Determine the (X, Y) coordinate at the center of the cell enclosing the given text.  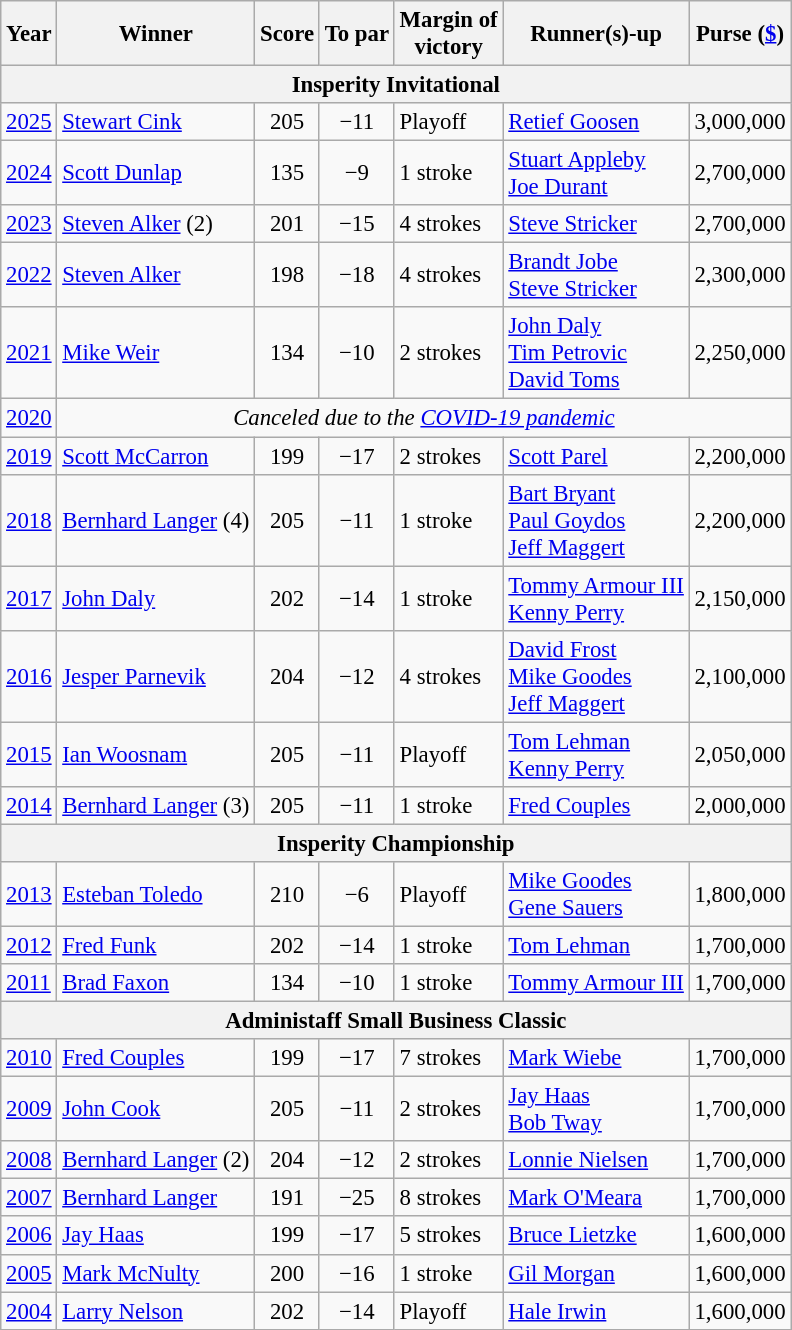
2018 (29, 520)
Margin ofvictory (448, 34)
−18 (356, 276)
198 (288, 276)
2008 (29, 1160)
Canceled due to the COVID-19 pandemic (424, 418)
−25 (356, 1198)
Ian Woosnam (156, 754)
Insperity Championship (396, 843)
200 (288, 1273)
2017 (29, 598)
Mark Wiebe (596, 1058)
−6 (356, 894)
Bernhard Langer (2) (156, 1160)
Mike Goodes Gene Sauers (596, 894)
Score (288, 34)
5 strokes (448, 1236)
Lonnie Nielsen (596, 1160)
Jesper Parnevik (156, 676)
−16 (356, 1273)
201 (288, 224)
2024 (29, 174)
2006 (29, 1236)
2,250,000 (740, 354)
Larry Nelson (156, 1311)
−15 (356, 224)
Scott McCarron (156, 456)
7 strokes (448, 1058)
2014 (29, 806)
Purse ($) (740, 34)
2,050,000 (740, 754)
Winner (156, 34)
David Frost Mike Goodes Jeff Maggert (596, 676)
Gil Morgan (596, 1273)
135 (288, 174)
Tommy Armour III (596, 983)
2011 (29, 983)
2007 (29, 1198)
Stewart Cink (156, 122)
John Daly Tim Petrovic David Toms (596, 354)
2,150,000 (740, 598)
To par (356, 34)
Mark McNulty (156, 1273)
Tom Lehman Kenny Perry (596, 754)
210 (288, 894)
Scott Parel (596, 456)
Bernhard Langer (156, 1198)
Insperity Invitational (396, 85)
2020 (29, 418)
Mark O'Meara (596, 1198)
Fred Funk (156, 945)
2023 (29, 224)
Scott Dunlap (156, 174)
2010 (29, 1058)
2004 (29, 1311)
2,000,000 (740, 806)
191 (288, 1198)
2015 (29, 754)
Bernhard Langer (3) (156, 806)
Steven Alker (2) (156, 224)
Steve Stricker (596, 224)
Tommy Armour III Kenny Perry (596, 598)
2,300,000 (740, 276)
2022 (29, 276)
Tom Lehman (596, 945)
Administaff Small Business Classic (396, 1021)
2019 (29, 456)
Bernhard Langer (4) (156, 520)
Jay Haas (156, 1236)
−9 (356, 174)
Brad Faxon (156, 983)
Year (29, 34)
8 strokes (448, 1198)
2012 (29, 945)
2016 (29, 676)
2009 (29, 1110)
3,000,000 (740, 122)
John Daly (156, 598)
1,800,000 (740, 894)
2021 (29, 354)
Jay Haas Bob Tway (596, 1110)
2,100,000 (740, 676)
Bart Bryant Paul Goydos Jeff Maggert (596, 520)
Esteban Toledo (156, 894)
2025 (29, 122)
Runner(s)-up (596, 34)
Steven Alker (156, 276)
Bruce Lietzke (596, 1236)
2013 (29, 894)
Retief Goosen (596, 122)
Brandt Jobe Steve Stricker (596, 276)
Stuart Appleby Joe Durant (596, 174)
John Cook (156, 1110)
2005 (29, 1273)
Mike Weir (156, 354)
Hale Irwin (596, 1311)
